Locate the cell with the specified text and output its (X, Y) center coordinate. 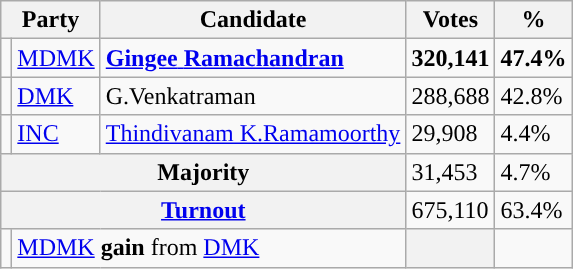
Thindivanam K.Ramamoorthy (253, 134)
% (534, 20)
G.Venkatraman (253, 96)
INC (56, 134)
Candidate (253, 20)
29,908 (450, 134)
288,688 (450, 96)
63.4% (534, 210)
675,110 (450, 210)
320,141 (450, 58)
MDMK gain from DMK (209, 248)
Majority (204, 172)
31,453 (450, 172)
Votes (450, 20)
47.4% (534, 58)
4.4% (534, 134)
Turnout (204, 210)
4.7% (534, 172)
Party (50, 20)
Gingee Ramachandran (253, 58)
42.8% (534, 96)
MDMK (56, 58)
DMK (56, 96)
